Scan for the cell matching the given text and deliver its (x, y) coordinate at center. 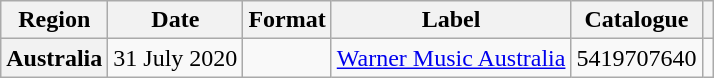
Region (54, 20)
Date (176, 20)
Australia (54, 58)
Label (451, 20)
Warner Music Australia (451, 58)
Catalogue (636, 20)
Format (287, 20)
5419707640 (636, 58)
31 July 2020 (176, 58)
